Detect which cell encompasses the target text, then output its [x, y] center coordinate. 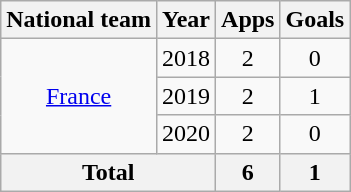
Apps [248, 20]
National team [79, 20]
Total [108, 172]
6 [248, 172]
2020 [186, 134]
Year [186, 20]
Goals [315, 20]
2019 [186, 96]
2018 [186, 58]
France [79, 96]
